Capture the cell that displays the provided text and extract its (x, y) central coordinate. 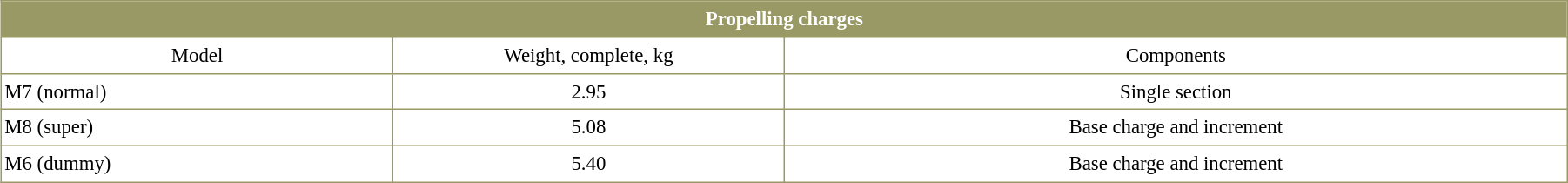
Components (1176, 55)
2.95 (588, 91)
5.40 (588, 165)
M6 (dummy) (198, 165)
M7 (normal) (198, 91)
Model (198, 55)
5.08 (588, 128)
Propelling charges (785, 19)
M8 (super) (198, 128)
Weight, complete, kg (588, 55)
Single section (1176, 91)
